Find where the given text appears and provide that cell's center as (X, Y) coordinate. 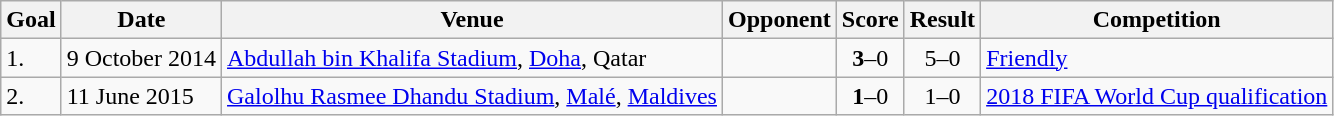
1. (31, 58)
2018 FIFA World Cup qualification (1157, 96)
Galolhu Rasmee Dhandu Stadium, Malé, Maldives (472, 96)
Competition (1157, 20)
11 June 2015 (141, 96)
2. (31, 96)
Friendly (1157, 58)
Goal (31, 20)
Score (870, 20)
Opponent (779, 20)
3–0 (870, 58)
Result (942, 20)
Venue (472, 20)
9 October 2014 (141, 58)
Date (141, 20)
5–0 (942, 58)
Abdullah bin Khalifa Stadium, Doha, Qatar (472, 58)
